Locate the cell with the specified text and output its [X, Y] center coordinate. 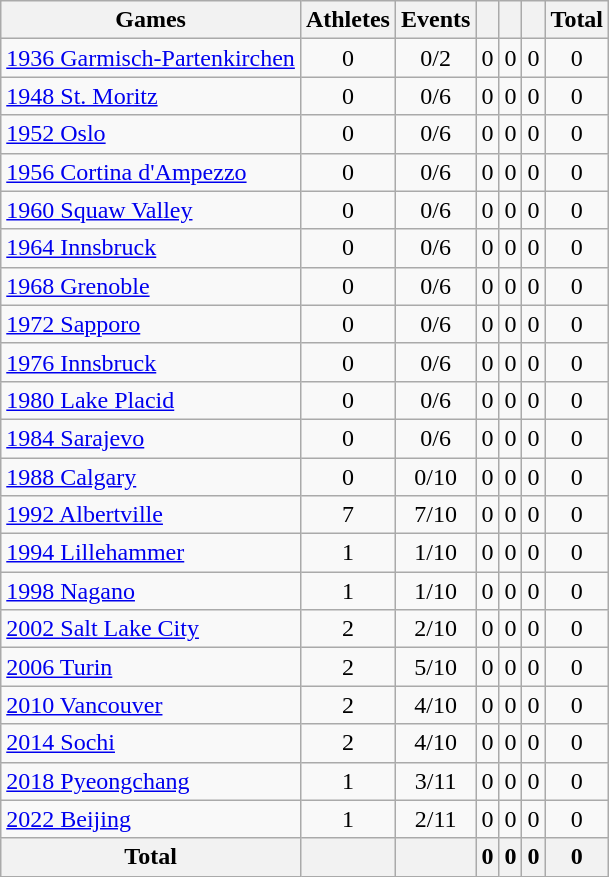
2010 Vancouver [151, 705]
0/2 [435, 58]
Athletes [348, 20]
7 [348, 515]
2022 Beijing [151, 819]
2002 Salt Lake City [151, 629]
1994 Lillehammer [151, 553]
1992 Albertville [151, 515]
1952 Oslo [151, 134]
1936 Garmisch-Partenkirchen [151, 58]
1964 Innsbruck [151, 248]
1984 Sarajevo [151, 438]
1998 Nagano [151, 591]
2018 Pyeongchang [151, 781]
0/10 [435, 477]
1968 Grenoble [151, 286]
1972 Sapporo [151, 324]
1948 St. Moritz [151, 96]
1988 Calgary [151, 477]
1960 Squaw Valley [151, 210]
Events [435, 20]
1976 Innsbruck [151, 362]
7/10 [435, 515]
2/11 [435, 819]
Games [151, 20]
2014 Sochi [151, 743]
2006 Turin [151, 667]
5/10 [435, 667]
3/11 [435, 781]
1956 Cortina d'Ampezzo [151, 172]
2/10 [435, 629]
1980 Lake Placid [151, 400]
